Search for the cell housing the specified text and yield its [x, y] center coordinate. 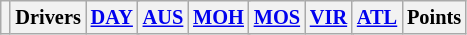
AUS [163, 17]
DAY [112, 17]
MOS [277, 17]
Drivers [48, 17]
Points [434, 17]
MOH [218, 17]
VIR [328, 17]
ATL [377, 17]
